Search for the cell housing the specified text and yield its (X, Y) center coordinate. 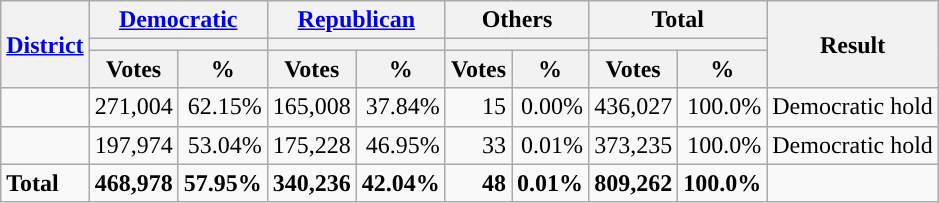
175,228 (312, 145)
0.00% (550, 107)
42.04% (400, 183)
340,236 (312, 183)
373,235 (634, 145)
62.15% (222, 107)
57.95% (222, 183)
165,008 (312, 107)
Democratic (178, 20)
197,974 (134, 145)
Republican (356, 20)
53.04% (222, 145)
46.95% (400, 145)
48 (478, 183)
37.84% (400, 107)
468,978 (134, 183)
436,027 (634, 107)
District (45, 44)
Result (853, 44)
33 (478, 145)
Others (516, 20)
15 (478, 107)
271,004 (134, 107)
809,262 (634, 183)
